From the cell containing the given text, extract its center point as (x, y) coordinate. 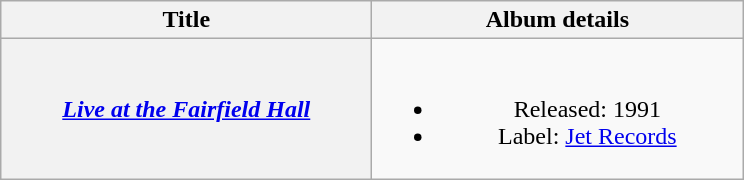
Title (186, 20)
Album details (558, 20)
Live at the Fairfield Hall (186, 109)
Released: 1991Label: Jet Records (558, 109)
